Identify which cell holds the provided text, then report its (x, y) central coordinate. 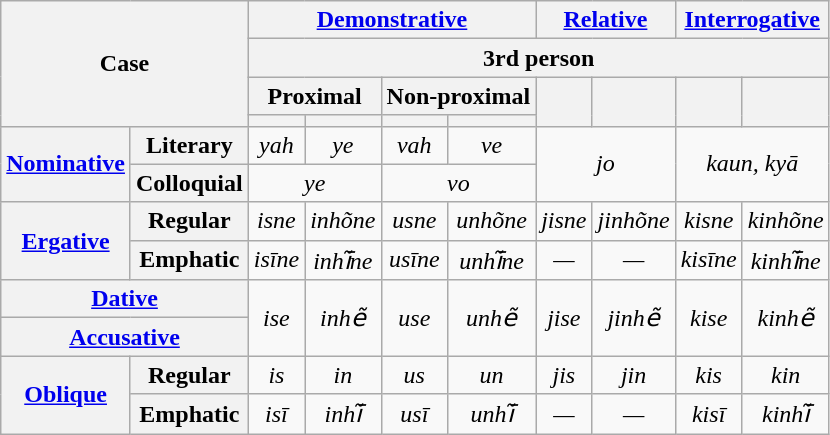
jis (564, 375)
kise (708, 318)
Demonstrative (392, 20)
isī (276, 414)
Dative (125, 299)
inhī̃ne (343, 260)
isīne (276, 260)
usne (414, 221)
kisīne (708, 260)
kinhẽ (786, 318)
Oblique (66, 395)
use (414, 318)
unhẽ (492, 318)
Ergative (66, 241)
ve (492, 145)
Literary (189, 145)
jise (564, 318)
unhī̃ (492, 414)
usīne (414, 260)
kaun, kyā (752, 164)
jisne (564, 221)
kisī (708, 414)
kinhī̃ne (786, 260)
Relative (606, 20)
Case (125, 64)
Proximal (314, 96)
Nominative (66, 164)
isne (276, 221)
in (343, 375)
usī (414, 414)
Colloquial (189, 183)
vah (414, 145)
un (492, 375)
inhī̃ (343, 414)
ise (276, 318)
3rd person (538, 58)
is (276, 375)
kis (708, 375)
jinhẽ (634, 318)
Interrogative (752, 20)
kinhī̃ (786, 414)
us (414, 375)
unhõne (492, 221)
jinhõne (634, 221)
inhõne (343, 221)
vo (458, 183)
kisne (708, 221)
unhī̃ne (492, 260)
Non-proximal (458, 96)
jo (606, 164)
kin (786, 375)
yah (276, 145)
jin (634, 375)
Accusative (125, 337)
inhẽ (343, 318)
kinhõne (786, 221)
